Return the [x, y] coordinate for the center point of the cell that contains the specified text.  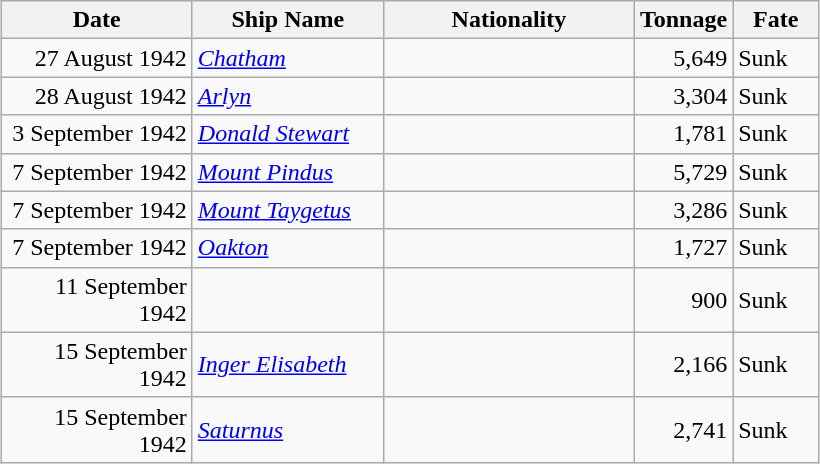
11 September 1942 [96, 300]
28 August 1942 [96, 96]
3,286 [683, 210]
27 August 1942 [96, 58]
Date [96, 20]
Ship Name [288, 20]
Arlyn [288, 96]
Nationality [508, 20]
1,727 [683, 248]
Fate [776, 20]
5,649 [683, 58]
Oakton [288, 248]
2,741 [683, 430]
Saturnus [288, 430]
2,166 [683, 364]
3 September 1942 [96, 134]
Mount Pindus [288, 172]
Mount Taygetus [288, 210]
Donald Stewart [288, 134]
Chatham [288, 58]
900 [683, 300]
Tonnage [683, 20]
3,304 [683, 96]
1,781 [683, 134]
5,729 [683, 172]
Inger Elisabeth [288, 364]
